Return (x, y) of the center of cell containing provided text 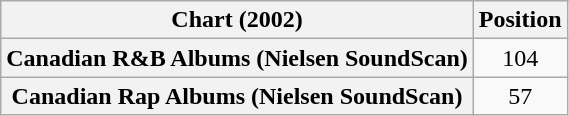
104 (520, 58)
Position (520, 20)
57 (520, 96)
Canadian Rap Albums (Nielsen SoundScan) (238, 96)
Canadian R&B Albums (Nielsen SoundScan) (238, 58)
Chart (2002) (238, 20)
